Detect which cell encompasses the target text, then output its (x, y) center coordinate. 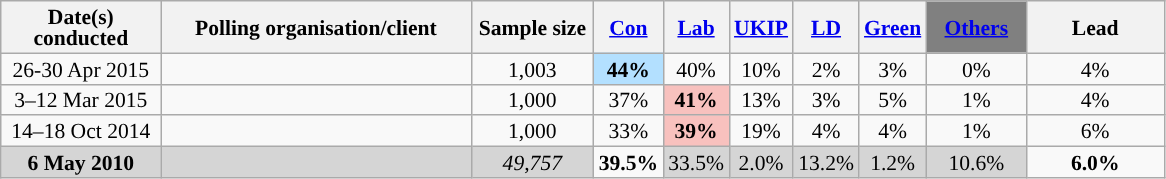
0% (976, 68)
13% (761, 100)
1.2% (892, 162)
6% (1095, 132)
6.0% (1095, 162)
Lab (696, 27)
Sample size (532, 27)
37% (628, 100)
19% (761, 132)
UKIP (761, 27)
1,003 (532, 68)
14–18 Oct 2014 (81, 132)
Green (892, 27)
Con (628, 27)
10% (761, 68)
Polling organisation/client (316, 27)
33.5% (696, 162)
10.6% (976, 162)
3–12 Mar 2015 (81, 100)
33% (628, 132)
Others (976, 27)
39.5% (628, 162)
LD (826, 27)
5% (892, 100)
2% (826, 68)
Lead (1095, 27)
39% (696, 132)
Date(s)conducted (81, 27)
41% (696, 100)
6 May 2010 (81, 162)
2.0% (761, 162)
49,757 (532, 162)
13.2% (826, 162)
26-30 Apr 2015 (81, 68)
40% (696, 68)
44% (628, 68)
